Capture the cell that displays the provided text and extract its (X, Y) central coordinate. 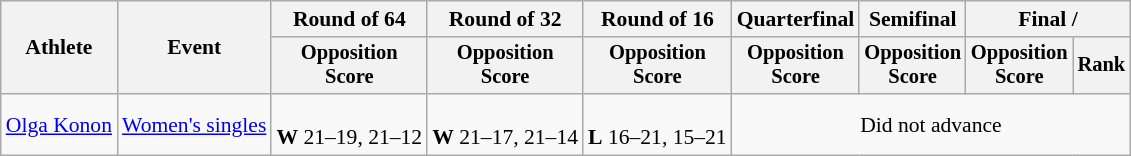
Rank (1102, 66)
Round of 32 (505, 19)
W 21–19, 21–12 (349, 124)
W 21–17, 21–14 (505, 124)
L 16–21, 15–21 (658, 124)
Quarterfinal (796, 19)
Round of 16 (658, 19)
Women's singles (194, 124)
Olga Konon (59, 124)
Final / (1048, 19)
Event (194, 48)
Did not advance (931, 124)
Athlete (59, 48)
Semifinal (912, 19)
Round of 64 (349, 19)
